Identify which cell holds the provided text, then report its [x, y] central coordinate. 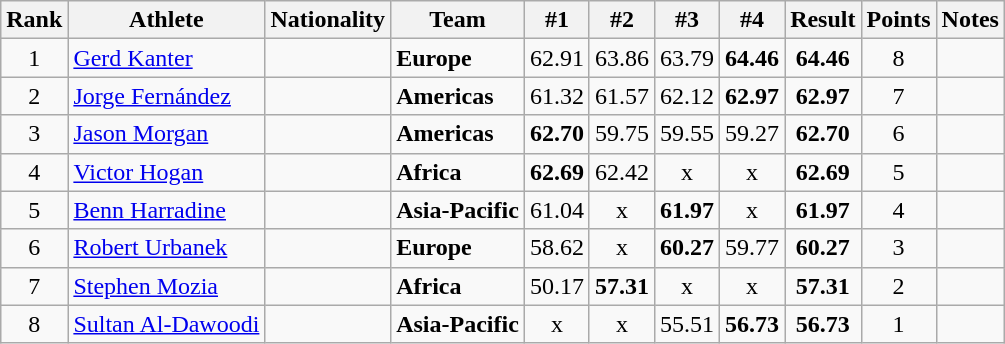
Gerd Kanter [166, 58]
63.86 [622, 58]
55.51 [686, 324]
59.27 [752, 134]
61.57 [622, 96]
62.12 [686, 96]
62.42 [622, 172]
Result [823, 20]
63.79 [686, 58]
Points [898, 20]
Jorge Fernández [166, 96]
Nationality [328, 20]
62.91 [556, 58]
Athlete [166, 20]
Jason Morgan [166, 134]
Notes [970, 20]
Team [458, 20]
Stephen Mozia [166, 286]
58.62 [556, 248]
Benn Harradine [166, 210]
#2 [622, 20]
Sultan Al-Dawoodi [166, 324]
61.04 [556, 210]
Victor Hogan [166, 172]
59.77 [752, 248]
#1 [556, 20]
50.17 [556, 286]
#3 [686, 20]
59.55 [686, 134]
Rank [34, 20]
59.75 [622, 134]
61.32 [556, 96]
Robert Urbanek [166, 248]
#4 [752, 20]
